From the cell containing the given text, extract its center point as (x, y) coordinate. 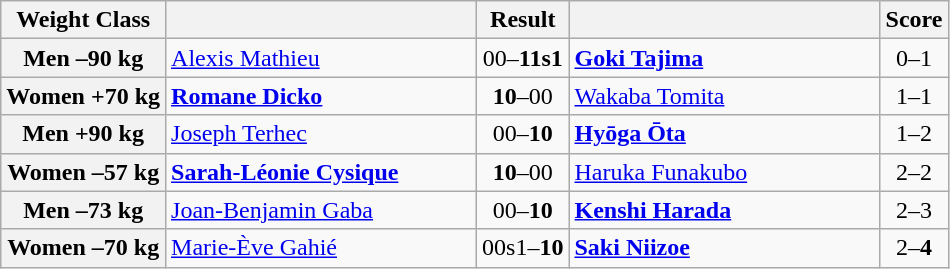
00s1–10 (523, 248)
Marie-Ève Gahié (322, 248)
Joan-Benjamin Gaba (322, 210)
Men –90 kg (84, 58)
Men –73 kg (84, 210)
Wakaba Tomita (724, 96)
00–11s1 (523, 58)
Joseph Terhec (322, 134)
Kenshi Harada (724, 210)
Weight Class (84, 20)
1–1 (914, 96)
1–2 (914, 134)
2–3 (914, 210)
Women –57 kg (84, 172)
Men +90 kg (84, 134)
Result (523, 20)
Alexis Mathieu (322, 58)
Saki Niizoe (724, 248)
Goki Tajima (724, 58)
Sarah-Léonie Cysique (322, 172)
Hyōga Ōta (724, 134)
2–4 (914, 248)
Women –70 kg (84, 248)
Romane Dicko (322, 96)
2–2 (914, 172)
Women +70 kg (84, 96)
Haruka Funakubo (724, 172)
Score (914, 20)
0–1 (914, 58)
